Capture the cell that displays the provided text and extract its [x, y] central coordinate. 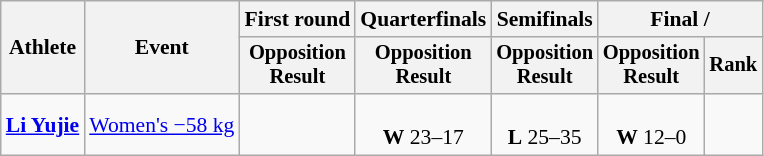
W 23–17 [423, 124]
Semifinals [544, 19]
Athlete [43, 48]
Li Yujie [43, 124]
First round [297, 19]
Rank [734, 66]
Quarterfinals [423, 19]
Women's −58 kg [162, 124]
L 25–35 [544, 124]
Final / [680, 19]
W 12–0 [652, 124]
Event [162, 48]
